Search for the cell housing the specified text and yield its [x, y] center coordinate. 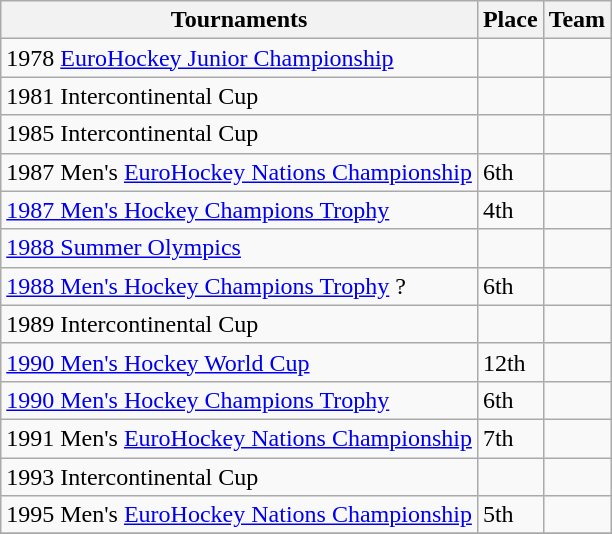
4th [510, 210]
Team [577, 20]
1988 Summer Olympics [240, 248]
5th [510, 515]
1987 Men's Hockey Champions Trophy [240, 210]
Place [510, 20]
1990 Men's Hockey Champions Trophy [240, 400]
1990 Men's Hockey World Cup [240, 362]
1989 Intercontinental Cup [240, 324]
1993 Intercontinental Cup [240, 477]
1988 Men's Hockey Champions Trophy ? [240, 286]
1995 Men's EuroHockey Nations Championship [240, 515]
1978 EuroHockey Junior Championship [240, 58]
7th [510, 438]
Tournaments [240, 20]
1985 Intercontinental Cup [240, 134]
1981 Intercontinental Cup [240, 96]
12th [510, 362]
1991 Men's EuroHockey Nations Championship [240, 438]
1987 Men's EuroHockey Nations Championship [240, 172]
